Output the [x, y] coordinate of the center of the cell containing the given text.  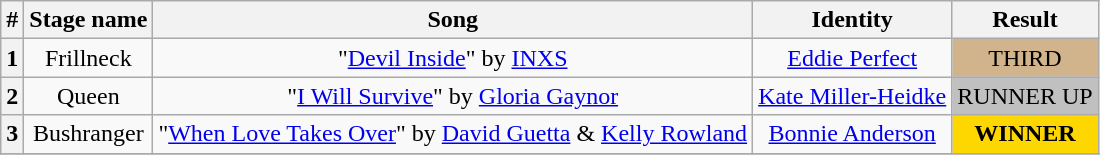
3 [12, 134]
"I Will Survive" by Gloria Gaynor [453, 96]
"Devil Inside" by INXS [453, 58]
Song [453, 20]
Bonnie Anderson [852, 134]
WINNER [1025, 134]
Frillneck [88, 58]
Identity [852, 20]
Result [1025, 20]
2 [12, 96]
Bushranger [88, 134]
Eddie Perfect [852, 58]
Queen [88, 96]
RUNNER UP [1025, 96]
Kate Miller-Heidke [852, 96]
"When Love Takes Over" by David Guetta & Kelly Rowland [453, 134]
# [12, 20]
THIRD [1025, 58]
1 [12, 58]
Stage name [88, 20]
